Return [x, y] of the center of cell containing provided text 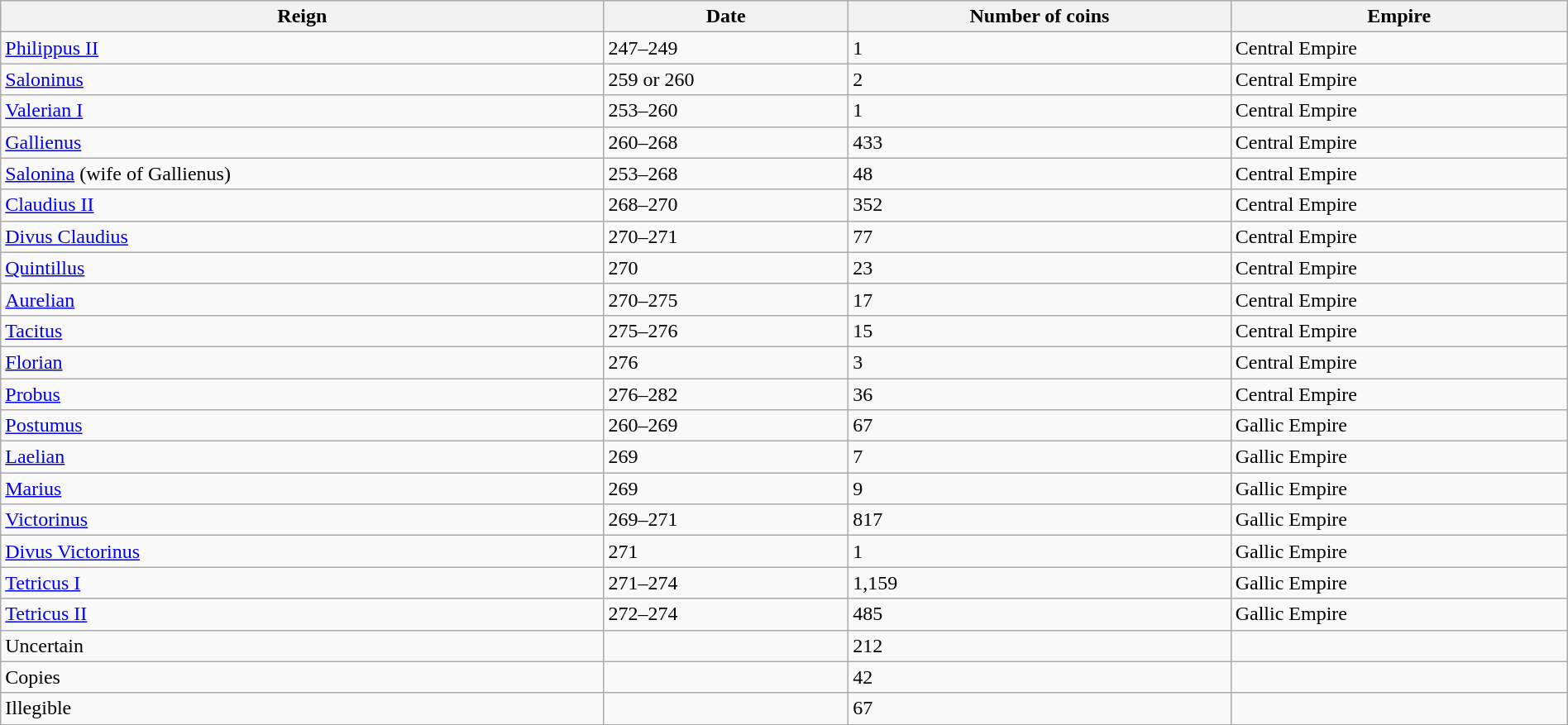
Probus [303, 394]
433 [1040, 142]
Empire [1399, 17]
9 [1040, 489]
Salonina (wife of Gallienus) [303, 174]
Laelian [303, 457]
Date [726, 17]
Valerian I [303, 111]
Florian [303, 362]
259 or 260 [726, 79]
276 [726, 362]
352 [1040, 205]
2 [1040, 79]
275–276 [726, 331]
17 [1040, 299]
Victorinus [303, 520]
271 [726, 551]
270–271 [726, 236]
Illegible [303, 708]
7 [1040, 457]
247–249 [726, 48]
270 [726, 268]
Saloninus [303, 79]
Tacitus [303, 331]
269–271 [726, 520]
48 [1040, 174]
253–260 [726, 111]
23 [1040, 268]
Postumus [303, 426]
276–282 [726, 394]
Gallienus [303, 142]
271–274 [726, 583]
212 [1040, 646]
Marius [303, 489]
3 [1040, 362]
Divus Claudius [303, 236]
253–268 [726, 174]
15 [1040, 331]
485 [1040, 614]
77 [1040, 236]
268–270 [726, 205]
Number of coins [1040, 17]
260–268 [726, 142]
Quintillus [303, 268]
Tetricus II [303, 614]
Tetricus I [303, 583]
Claudius II [303, 205]
Divus Victorinus [303, 551]
260–269 [726, 426]
42 [1040, 677]
Aurelian [303, 299]
Philippus II [303, 48]
Copies [303, 677]
272–274 [726, 614]
1,159 [1040, 583]
270–275 [726, 299]
36 [1040, 394]
817 [1040, 520]
Reign [303, 17]
Uncertain [303, 646]
